For the text-containing cell, return its midpoint in [x, y] coordinate format. 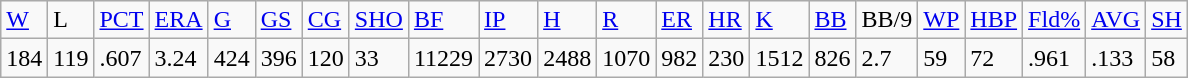
G [232, 20]
.961 [1054, 58]
184 [24, 58]
BB [832, 20]
.607 [122, 58]
CG [326, 20]
HR [726, 20]
IP [508, 20]
826 [832, 58]
HBP [994, 20]
119 [71, 58]
BF [443, 20]
1070 [626, 58]
AVG [1116, 20]
H [568, 20]
120 [326, 58]
11229 [443, 58]
W [24, 20]
982 [680, 58]
Fld% [1054, 20]
59 [942, 58]
58 [1167, 58]
1512 [780, 58]
R [626, 20]
ER [680, 20]
PCT [122, 20]
.133 [1116, 58]
2.7 [887, 58]
424 [232, 58]
ERA [178, 20]
396 [278, 58]
3.24 [178, 58]
33 [378, 58]
72 [994, 58]
K [780, 20]
BB/9 [887, 20]
GS [278, 20]
230 [726, 58]
2488 [568, 58]
2730 [508, 58]
L [71, 20]
WP [942, 20]
SHO [378, 20]
SH [1167, 20]
